Scan for the cell matching the given text and deliver its (X, Y) coordinate at center. 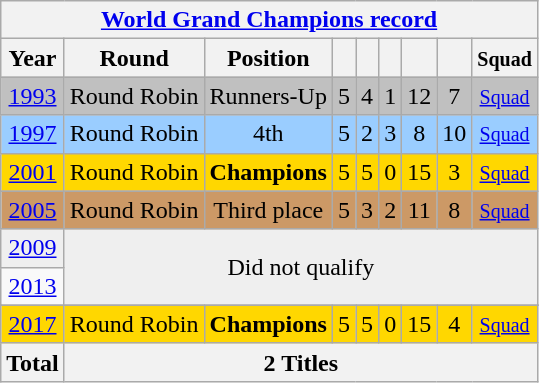
2 Titles (300, 362)
1997 (33, 134)
11 (420, 210)
1 (390, 96)
12 (420, 96)
Third place (268, 210)
2009 (33, 248)
2017 (33, 324)
Total (33, 362)
10 (454, 134)
Year (33, 58)
7 (454, 96)
2005 (33, 210)
Round (134, 58)
4th (268, 134)
Position (268, 58)
1993 (33, 96)
2013 (33, 286)
Runners-Up (268, 96)
World Grand Champions record (270, 20)
2001 (33, 172)
Did not qualify (300, 267)
